Find where the given text appears and provide that cell's center as [x, y] coordinate. 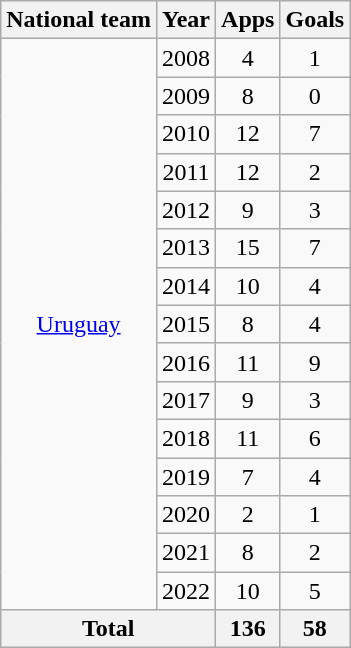
15 [248, 248]
2022 [186, 591]
2009 [186, 96]
2010 [186, 134]
5 [315, 591]
136 [248, 629]
2017 [186, 400]
2018 [186, 438]
Apps [248, 20]
2016 [186, 362]
58 [315, 629]
2019 [186, 477]
2013 [186, 248]
2008 [186, 58]
Total [108, 629]
2011 [186, 172]
2021 [186, 553]
National team [79, 20]
2014 [186, 286]
6 [315, 438]
Year [186, 20]
2015 [186, 324]
Uruguay [79, 324]
0 [315, 96]
Goals [315, 20]
2012 [186, 210]
2020 [186, 515]
